Determine the (X, Y) coordinate at the center of the cell enclosing the given text.  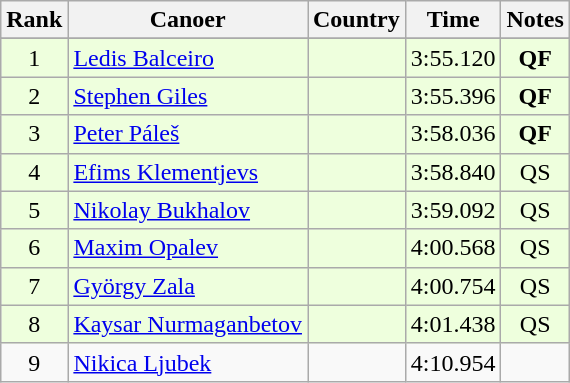
Peter Páleš (188, 134)
2 (34, 96)
Efims Klementjevs (188, 172)
3:55.120 (453, 58)
8 (34, 324)
Kaysar Nurmaganbetov (188, 324)
3 (34, 134)
4:00.754 (453, 286)
3:55.396 (453, 96)
9 (34, 362)
Time (453, 20)
4:00.568 (453, 248)
3:59.092 (453, 210)
7 (34, 286)
4:01.438 (453, 324)
4:10.954 (453, 362)
6 (34, 248)
5 (34, 210)
György Zala (188, 286)
1 (34, 58)
Nikica Ljubek (188, 362)
Rank (34, 20)
4 (34, 172)
3:58.840 (453, 172)
Canoer (188, 20)
Stephen Giles (188, 96)
Nikolay Bukhalov (188, 210)
Ledis Balceiro (188, 58)
Notes (535, 20)
3:58.036 (453, 134)
Country (357, 20)
Maxim Opalev (188, 248)
